Output the (x, y) coordinate of the center of the cell containing the given text.  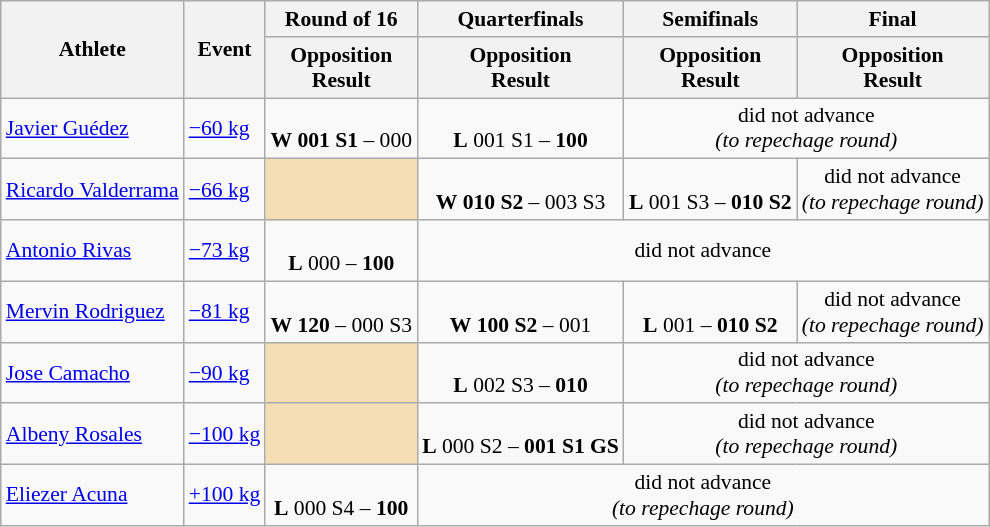
Event (225, 50)
Javier Guédez (92, 128)
L 001 – 010 S2 (710, 312)
L 002 S3 – 010 (520, 372)
Jose Camacho (92, 372)
Albeny Rosales (92, 434)
−90 kg (225, 372)
Antonio Rivas (92, 250)
L 001 S1 – 100 (520, 128)
Semifinals (710, 19)
Ricardo Valderrama (92, 190)
Eliezer Acuna (92, 496)
W 001 S1 – 000 (341, 128)
−60 kg (225, 128)
Round of 16 (341, 19)
W 120 – 000 S3 (341, 312)
L 000 S2 – 001 S1 GS (520, 434)
−66 kg (225, 190)
L 000 – 100 (341, 250)
Athlete (92, 50)
W 100 S2 – 001 (520, 312)
−81 kg (225, 312)
+100 kg (225, 496)
W 010 S2 – 003 S3 (520, 190)
did not advance (703, 250)
Final (893, 19)
Quarterfinals (520, 19)
−73 kg (225, 250)
−100 kg (225, 434)
L 000 S4 – 100 (341, 496)
Mervin Rodriguez (92, 312)
L 001 S3 – 010 S2 (710, 190)
